For the text-containing cell, return its midpoint in [x, y] coordinate format. 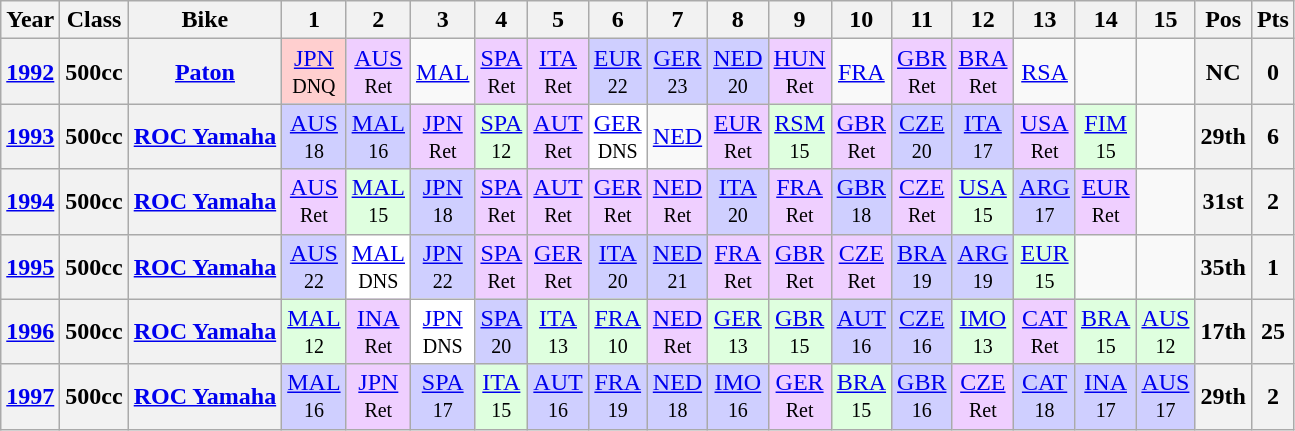
BRARet [983, 72]
4 [502, 20]
NED18 [677, 396]
25 [1272, 332]
GER13 [738, 332]
GBR16 [922, 396]
13 [1045, 20]
MAL15 [378, 202]
5 [558, 20]
SPA12 [502, 136]
GERDNS [618, 136]
JPNDNQ [314, 72]
14 [1105, 20]
ARG17 [1045, 202]
ITA17 [983, 136]
USA15 [983, 202]
HUNRet [800, 72]
Pts [1272, 20]
1995 [30, 266]
EUR22 [618, 72]
JPN18 [443, 202]
AUS12 [1166, 332]
3 [443, 20]
FRA19 [618, 396]
RSM15 [800, 136]
IMO13 [983, 332]
SPA20 [502, 332]
ITA13 [558, 332]
GER23 [677, 72]
AUS22 [314, 266]
17th [1223, 332]
1992 [30, 72]
9 [800, 20]
BRA19 [922, 266]
10 [861, 20]
ITA15 [502, 396]
NED20 [738, 72]
FRA [861, 72]
CZE20 [922, 136]
8 [738, 20]
JPNDNS [443, 332]
12 [983, 20]
15 [1166, 20]
35th [1223, 266]
EUR15 [1045, 266]
31st [1223, 202]
GBR18 [861, 202]
1996 [30, 332]
AUS18 [314, 136]
NED [677, 136]
NC [1223, 72]
1993 [30, 136]
JPN22 [443, 266]
Class [94, 20]
USARet [1045, 136]
CAT18 [1045, 396]
SPA17 [443, 396]
CATRet [1045, 332]
IMO16 [738, 396]
Year [30, 20]
NED21 [677, 266]
MAL12 [314, 332]
7 [677, 20]
GBR15 [800, 332]
ARG19 [983, 266]
MAL [443, 72]
11 [922, 20]
Paton [205, 72]
0 [1272, 72]
Bike [205, 20]
MALDNS [378, 266]
1997 [30, 396]
1994 [30, 202]
AUS17 [1166, 396]
INARet [378, 332]
RSA [1045, 72]
INA17 [1105, 396]
FRA10 [618, 332]
Pos [1223, 20]
CZE16 [922, 332]
FIM15 [1105, 136]
ITARet [558, 72]
